Detect which cell encompasses the target text, then output its [x, y] center coordinate. 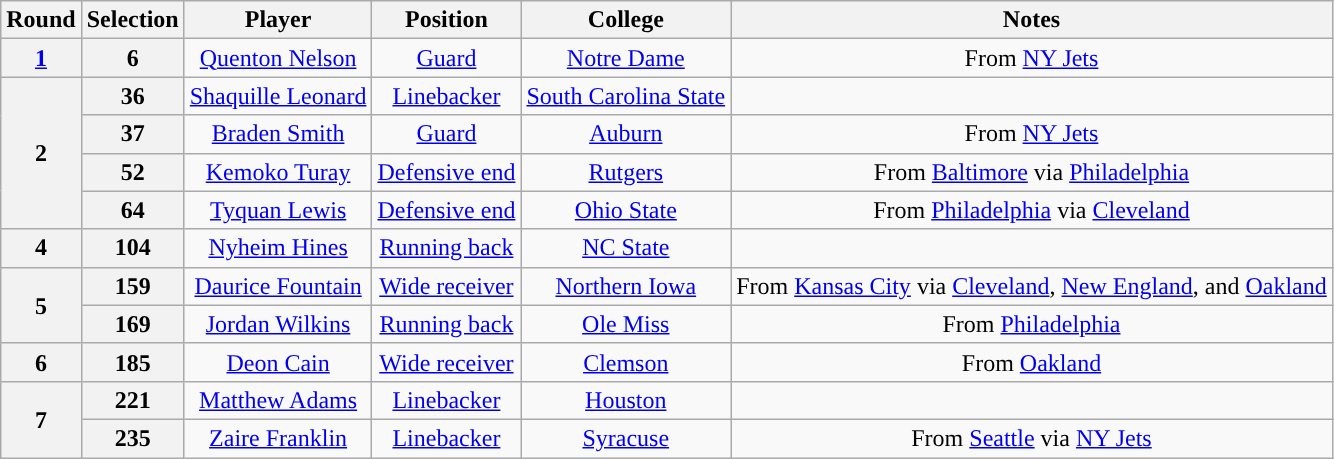
From Philadelphia [1032, 324]
Quenton Nelson [278, 58]
Selection [132, 20]
From Baltimore via Philadelphia [1032, 172]
Notes [1032, 20]
52 [132, 172]
Syracuse [626, 438]
NC State [626, 248]
Deon Cain [278, 362]
South Carolina State [626, 96]
Daurice Fountain [278, 286]
4 [41, 248]
Rutgers [626, 172]
Zaire Franklin [278, 438]
2 [41, 153]
Nyheim Hines [278, 248]
From Oakland [1032, 362]
64 [132, 210]
From Kansas City via Cleveland, New England, and Oakland [1032, 286]
Ole Miss [626, 324]
Tyquan Lewis [278, 210]
5 [41, 305]
Kemoko Turay [278, 172]
Clemson [626, 362]
From Philadelphia via Cleveland [1032, 210]
235 [132, 438]
Round [41, 20]
159 [132, 286]
From Seattle via NY Jets [1032, 438]
221 [132, 400]
Shaquille Leonard [278, 96]
Player [278, 20]
36 [132, 96]
Position [446, 20]
Jordan Wilkins [278, 324]
Houston [626, 400]
Braden Smith [278, 134]
College [626, 20]
1 [41, 58]
Notre Dame [626, 58]
37 [132, 134]
Auburn [626, 134]
Matthew Adams [278, 400]
104 [132, 248]
169 [132, 324]
7 [41, 419]
Northern Iowa [626, 286]
185 [132, 362]
Ohio State [626, 210]
